Capture the cell that displays the provided text and extract its [x, y] central coordinate. 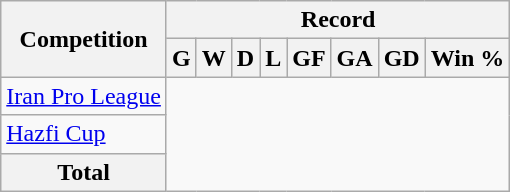
Win % [468, 58]
Total [84, 172]
W [214, 58]
G [181, 58]
GD [402, 58]
GA [354, 58]
L [274, 58]
D [245, 58]
Record [338, 20]
Hazfi Cup [84, 134]
Competition [84, 39]
Iran Pro League [84, 96]
GF [309, 58]
